Output the (X, Y) coordinate of the center of the cell containing the given text.  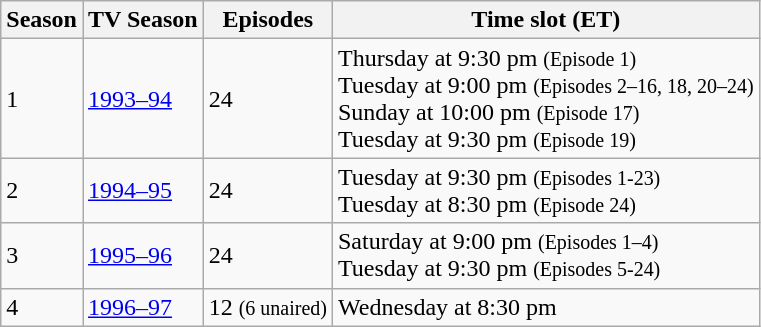
12 (6 unaired) (268, 307)
2 (42, 190)
1 (42, 98)
Tuesday at 9:30 pm (Episodes 1-23)Tuesday at 8:30 pm (Episode 24) (546, 190)
Time slot (ET) (546, 20)
4 (42, 307)
1996–97 (142, 307)
1993–94 (142, 98)
TV Season (142, 20)
Episodes (268, 20)
Season (42, 20)
3 (42, 256)
1995–96 (142, 256)
1994–95 (142, 190)
Saturday at 9:00 pm (Episodes 1–4)Tuesday at 9:30 pm (Episodes 5-24) (546, 256)
Thursday at 9:30 pm (Episode 1)Tuesday at 9:00 pm (Episodes 2–16, 18, 20–24)Sunday at 10:00 pm (Episode 17)Tuesday at 9:30 pm (Episode 19) (546, 98)
Wednesday at 8:30 pm (546, 307)
